Search for the cell housing the specified text and yield its [X, Y] center coordinate. 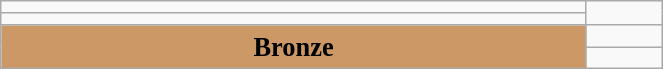
Bronze [294, 46]
